Scan for the cell matching the given text and deliver its (X, Y) coordinate at center. 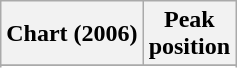
Peakposition (189, 34)
Chart (2006) (72, 34)
